Return the (x, y) coordinate for the center point of the cell that contains the specified text.  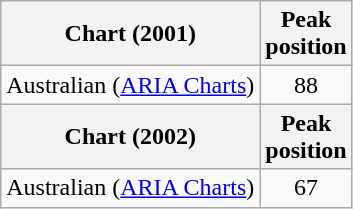
Chart (2001) (130, 34)
88 (306, 85)
Chart (2002) (130, 136)
67 (306, 188)
